For the text-containing cell, return its midpoint in (x, y) coordinate format. 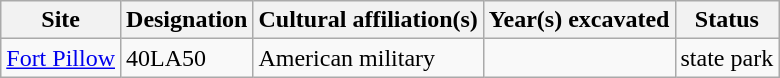
Year(s) excavated (579, 20)
state park (727, 58)
Designation (187, 20)
Cultural affiliation(s) (368, 20)
Fort Pillow (61, 58)
American military (368, 58)
Status (727, 20)
Site (61, 20)
40LA50 (187, 58)
